Scan for the cell matching the given text and deliver its (x, y) coordinate at center. 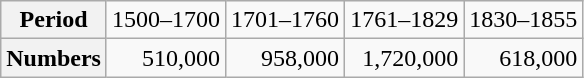
510,000 (166, 58)
1,720,000 (404, 58)
Period (54, 20)
618,000 (524, 58)
1830–1855 (524, 20)
1761–1829 (404, 20)
1701–1760 (286, 20)
958,000 (286, 58)
1500–1700 (166, 20)
Numbers (54, 58)
